Return (X, Y) of the center of cell containing provided text 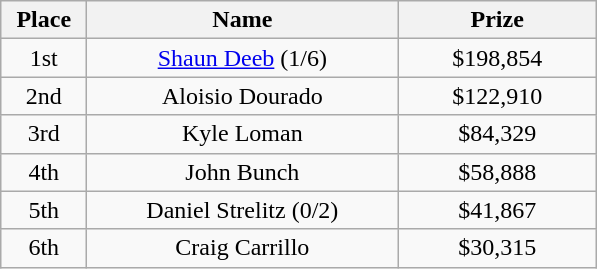
1st (44, 58)
$122,910 (498, 96)
$84,329 (498, 134)
Craig Carrillo (242, 248)
$41,867 (498, 210)
$198,854 (498, 58)
Daniel Strelitz (0/2) (242, 210)
Prize (498, 20)
$58,888 (498, 172)
Kyle Loman (242, 134)
2nd (44, 96)
4th (44, 172)
Place (44, 20)
$30,315 (498, 248)
John Bunch (242, 172)
Name (242, 20)
5th (44, 210)
6th (44, 248)
Shaun Deeb (1/6) (242, 58)
3rd (44, 134)
Aloisio Dourado (242, 96)
